Pinpoint the cell where the given text exists, returning its (X, Y) midpoint coordinate. 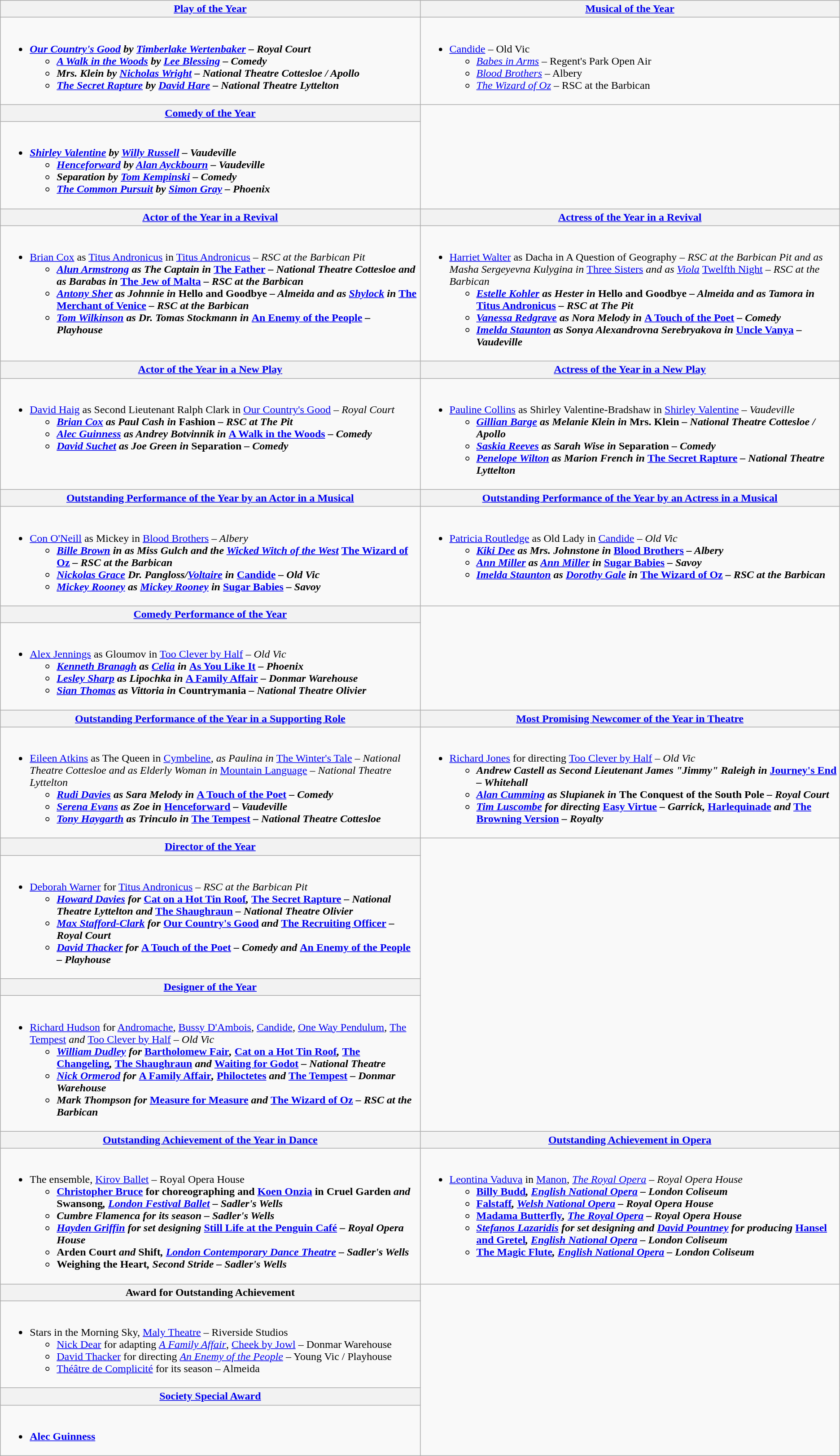
Candide – Old VicBabes in Arms – Regent's Park Open AirBlood Brothers – AlberyThe Wizard of Oz – RSC at the Barbican (630, 61)
Designer of the Year (210, 987)
Outstanding Performance of the Year by an Actor in a Musical (210, 498)
Musical of the Year (630, 9)
Award for Outstanding Achievement (210, 1292)
Actress of the Year in a New Play (630, 370)
Play of the Year (210, 9)
Actor of the Year in a Revival (210, 217)
Comedy of the Year (210, 113)
Outstanding Achievement in Opera (630, 1140)
Actor of the Year in a New Play (210, 370)
Outstanding Achievement of the Year in Dance (210, 1140)
Outstanding Performance of the Year by an Actress in a Musical (630, 498)
Most Promising Newcomer of the Year in Theatre (630, 718)
Alec Guinness (210, 1430)
Actress of the Year in a Revival (630, 217)
Society Special Award (210, 1396)
Director of the Year (210, 847)
Outstanding Performance of the Year in a Supporting Role (210, 718)
Comedy Performance of the Year (210, 614)
